Determine the [x, y] coordinate at the center of the cell enclosing the given text.  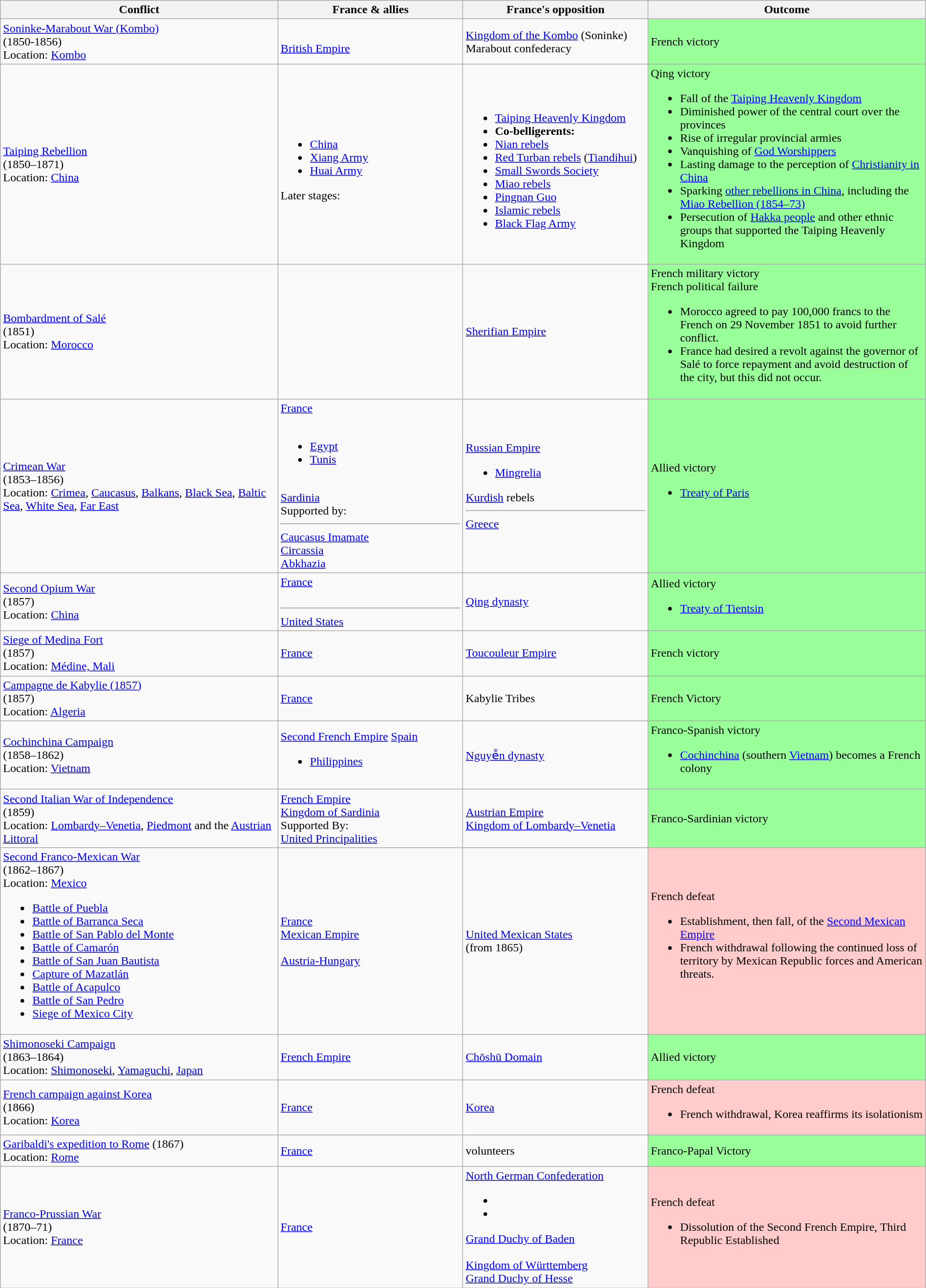
Sherifian Empire [556, 331]
Second Opium War(1857)Location: China [139, 602]
Taiping Rebellion(1850–1871)Location: China [139, 164]
Siege of Medina Fort(1857)Location: Médine, Mali [139, 653]
Kabylie Tribes [556, 698]
Nguyễn dynasty [556, 755]
Korea [556, 1107]
Garibaldi's expedition to Rome (1867)Location: Rome [139, 1151]
France & allies [370, 10]
Soninke-Marabout War (Kombo)(1850-1856)Location: Kombo [139, 42]
Conflict [139, 10]
French defeatDissolution of the Second French Empire, Third Republic Established [787, 1227]
Outcome [787, 10]
Qing dynasty [556, 602]
Allied victoryTreaty of Tientsin [787, 602]
Crimean War(1853–1856)Location: Crimea, Caucasus, Balkans, Black Sea, Baltic Sea, White Sea, Far East [139, 486]
United Mexican States (from 1865) [556, 941]
Franco-Spanish victoryCochinchina (southern Vietnam) becomes a French colony [787, 755]
French defeatFrench withdrawal, Korea reaffirms its isolationism [787, 1107]
France Egypt Tunis SardiniaSupported by: Caucasus Imamate Circassia Abkhazia [370, 486]
British Empire [370, 42]
Second French Empire Spain Philippines [370, 755]
France United States [370, 602]
volunteers [556, 1151]
France Mexican Empire Austria-Hungary [370, 941]
Bombardment of Salé(1851)Location: Morocco [139, 331]
Cochinchina Campaign(1858–1862)Location: Vietnam [139, 755]
Franco-Papal Victory [787, 1151]
Kingdom of the Kombo (Soninke)Marabout confederacy [556, 42]
Russian Empire MingreliaKurdish rebels Greece [556, 486]
Second Italian War of Independence(1859)Location: Lombardy–Venetia, Piedmont and the Austrian Littoral [139, 818]
French campaign against Korea(1866)Location: Korea [139, 1107]
Allied victoryTreaty of Paris [787, 486]
French Empire [370, 1057]
Allied victory [787, 1057]
Franco-Sardinian victory [787, 818]
Austrian Empire Kingdom of Lombardy–Venetia [556, 818]
Chōshū Domain [556, 1057]
Campagne de Kabylie (1857)(1857)Location: Algeria [139, 698]
Franco-Prussian War(1870–71)Location: France [139, 1227]
Toucouleur Empire [556, 653]
ChinaXiang ArmyHuai ArmyLater stages: [370, 164]
French Victory [787, 698]
French Empire Kingdom of SardiniaSupported By: United Principalities [370, 818]
Shimonoseki Campaign(1863–1864)Location: Shimonoseki, Yamaguchi, Japan [139, 1057]
North German Confederation Grand Duchy of Baden Kingdom of Württemberg Grand Duchy of Hesse [556, 1227]
France's opposition [556, 10]
